Pinpoint the cell where the given text exists, returning its [X, Y] midpoint coordinate. 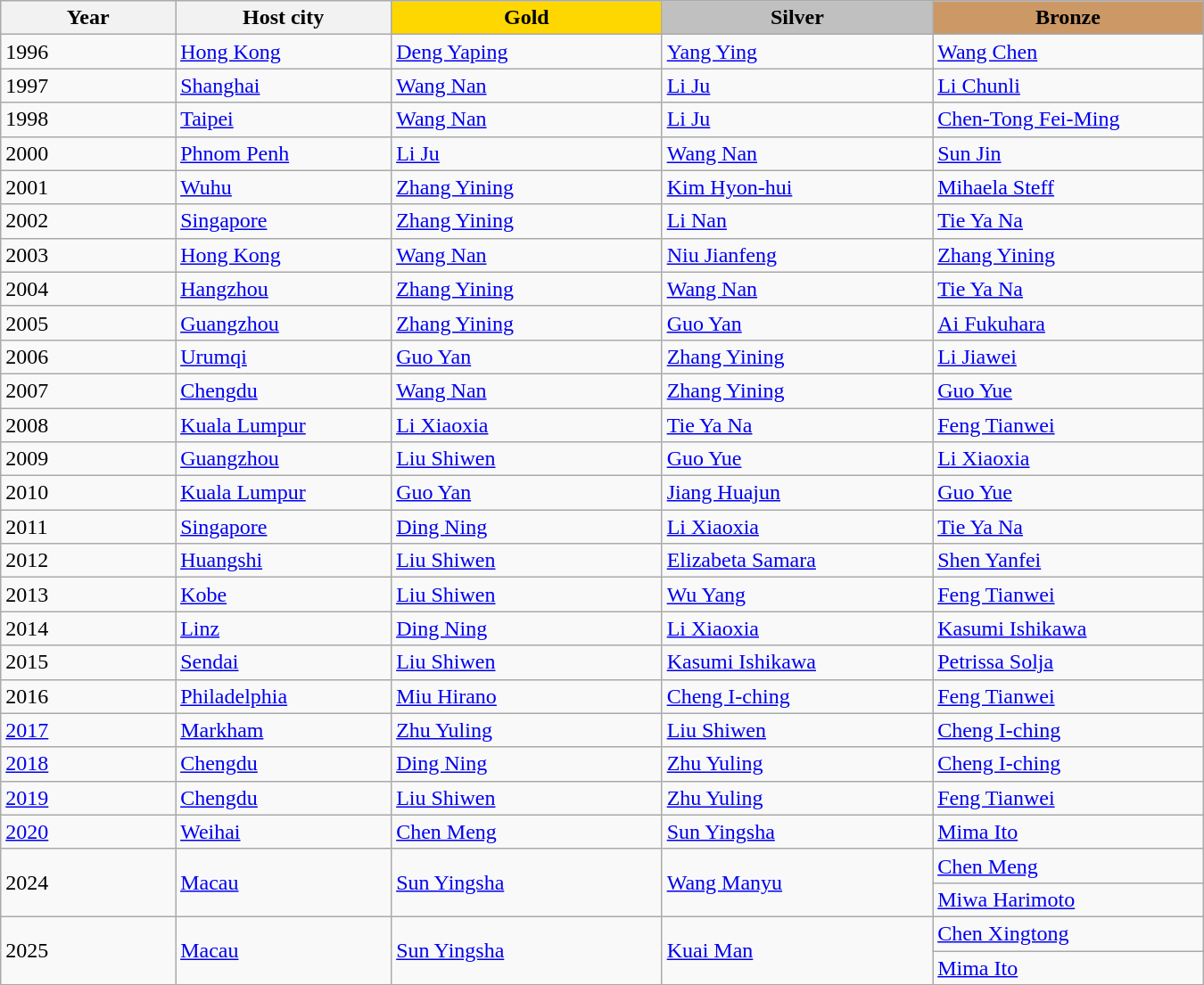
2012 [88, 561]
Ai Fukuhara [1068, 323]
Phnom Penh [284, 153]
Huangshi [284, 561]
2016 [88, 696]
2005 [88, 323]
Miu Hirano [527, 696]
2024 [88, 882]
2000 [88, 153]
1997 [88, 86]
Wang Chen [1068, 52]
Li Jiawei [1068, 357]
2002 [88, 221]
2013 [88, 595]
Jiang Huajun [797, 493]
Kim Hyon-hui [797, 187]
Year [88, 18]
2003 [88, 255]
1996 [88, 52]
Sun Jin [1068, 153]
2018 [88, 764]
2015 [88, 662]
2010 [88, 493]
2006 [88, 357]
2014 [88, 628]
Elizabeta Samara [797, 561]
2020 [88, 832]
Urumqi [284, 357]
2004 [88, 289]
Markham [284, 730]
2017 [88, 730]
Chen Xingtong [1068, 933]
Hangzhou [284, 289]
2011 [88, 527]
Li Chunli [1068, 86]
Taipei [284, 119]
Wang Manyu [797, 882]
2009 [88, 459]
2025 [88, 950]
2001 [88, 187]
Miwa Harimoto [1068, 899]
Kobe [284, 595]
Philadelphia [284, 696]
Sendai [284, 662]
1998 [88, 119]
2007 [88, 390]
Shanghai [284, 86]
Petrissa Solja [1068, 662]
Deng Yaping [527, 52]
2008 [88, 425]
Mihaela Steff [1068, 187]
Host city [284, 18]
Linz [284, 628]
Wu Yang [797, 595]
Silver [797, 18]
Wuhu [284, 187]
Li Nan [797, 221]
Niu Jianfeng [797, 255]
Bronze [1068, 18]
Weihai [284, 832]
Kuai Man [797, 950]
Shen Yanfei [1068, 561]
2019 [88, 798]
Chen-Tong Fei-Ming [1068, 119]
Yang Ying [797, 52]
Gold [527, 18]
